For the text-containing cell, return its midpoint in (X, Y) coordinate format. 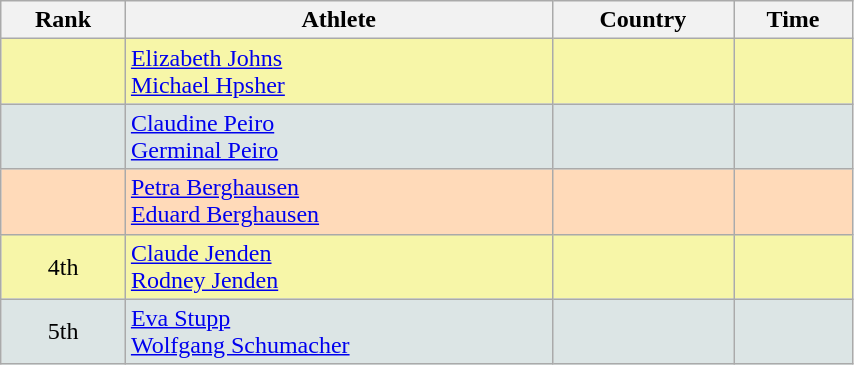
Claudine PeiroGerminal Peiro (338, 136)
Time (794, 20)
Eva StuppWolfgang Schumacher (338, 332)
Claude JendenRodney Jenden (338, 266)
Elizabeth JohnsMichael Hpsher (338, 72)
Country (643, 20)
5th (64, 332)
4th (64, 266)
Rank (64, 20)
Petra BerghausenEduard Berghausen (338, 202)
Athlete (338, 20)
